Pinpoint the cell where the given text exists, returning its [x, y] midpoint coordinate. 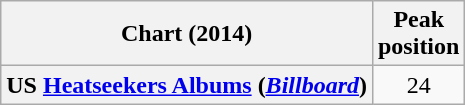
Peak position [418, 34]
24 [418, 85]
US Heatseekers Albums (Billboard) [187, 85]
Chart (2014) [187, 34]
